Identify which cell holds the provided text, then report its [x, y] central coordinate. 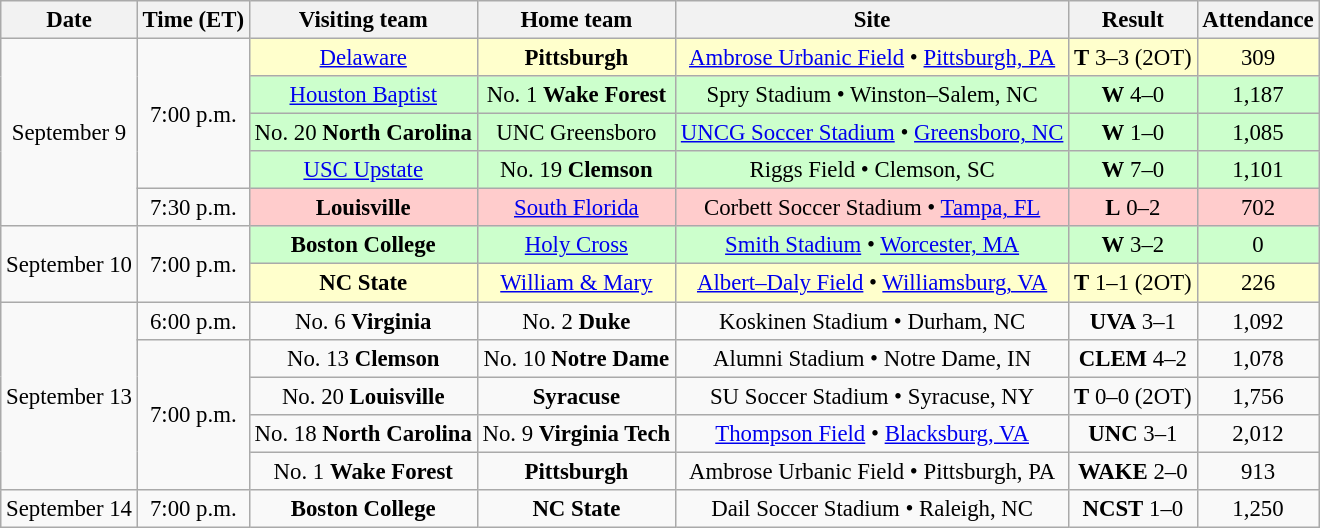
No. 2 Duke [576, 321]
No. 20 Louisville [363, 396]
Site [872, 20]
T 3–3 (2OT) [1133, 58]
702 [1258, 208]
Alumni Stadium • Notre Dame, IN [872, 358]
0 [1258, 245]
Smith Stadium • Worcester, MA [872, 245]
Visiting team [363, 20]
No. 13 Clemson [363, 358]
UNC Greensboro [576, 133]
1,187 [1258, 95]
7:30 p.m. [193, 208]
2,012 [1258, 433]
Spry Stadium • Winston–Salem, NC [872, 95]
September 10 [69, 264]
L 0–2 [1133, 208]
913 [1258, 471]
September 14 [69, 509]
Holy Cross [576, 245]
W 4–0 [1133, 95]
1,250 [1258, 509]
Louisville [363, 208]
T 1–1 (2OT) [1133, 283]
Riggs Field • Clemson, SC [872, 170]
Syracuse [576, 396]
1,078 [1258, 358]
UVA 3–1 [1133, 321]
No. 6 Virginia [363, 321]
1,101 [1258, 170]
UNCG Soccer Stadium • Greensboro, NC [872, 133]
Date [69, 20]
1,092 [1258, 321]
W 7–0 [1133, 170]
W 1–0 [1133, 133]
UNC 3–1 [1133, 433]
309 [1258, 58]
No. 18 North Carolina [363, 433]
1,756 [1258, 396]
Corbett Soccer Stadium • Tampa, FL [872, 208]
September 9 [69, 133]
Home team [576, 20]
T 0–0 (2OT) [1133, 396]
No. 10 Notre Dame [576, 358]
NCST 1–0 [1133, 509]
CLEM 4–2 [1133, 358]
USC Upstate [363, 170]
W 3–2 [1133, 245]
6:00 p.m. [193, 321]
WAKE 2–0 [1133, 471]
SU Soccer Stadium • Syracuse, NY [872, 396]
Koskinen Stadium • Durham, NC [872, 321]
1,085 [1258, 133]
No. 9 Virginia Tech [576, 433]
Thompson Field • Blacksburg, VA [872, 433]
Delaware [363, 58]
September 13 [69, 396]
William & Mary [576, 283]
No. 19 Clemson [576, 170]
South Florida [576, 208]
Dail Soccer Stadium • Raleigh, NC [872, 509]
No. 20 North Carolina [363, 133]
Time (ET) [193, 20]
Result [1133, 20]
Albert–Daly Field • Williamsburg, VA [872, 283]
226 [1258, 283]
Attendance [1258, 20]
Houston Baptist [363, 95]
